Identify which cell holds the provided text, then report its [x, y] central coordinate. 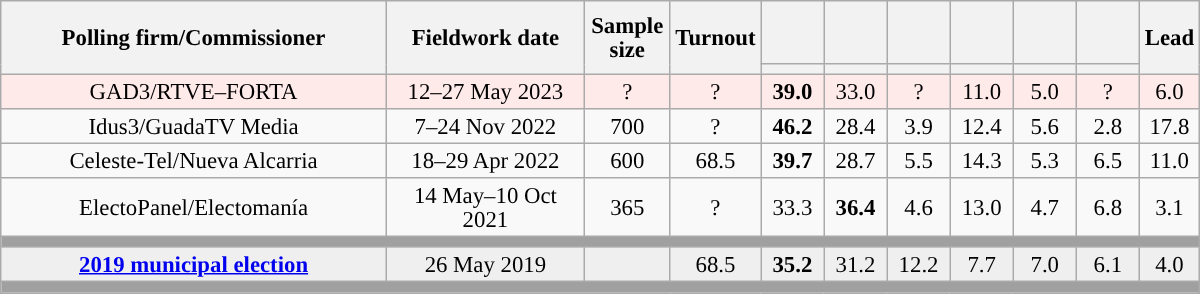
6.5 [1108, 162]
14.3 [982, 162]
5.5 [918, 162]
36.4 [856, 208]
2019 municipal election [194, 266]
28.4 [856, 126]
18–29 Apr 2022 [485, 162]
5.0 [1044, 92]
12.4 [982, 126]
6.1 [1108, 266]
6.0 [1169, 92]
3.1 [1169, 208]
35.2 [792, 266]
46.2 [792, 126]
7.0 [1044, 266]
39.0 [792, 92]
14 May–10 Oct 2021 [485, 208]
7–24 Nov 2022 [485, 126]
12–27 May 2023 [485, 92]
5.3 [1044, 162]
39.7 [792, 162]
5.6 [1044, 126]
31.2 [856, 266]
12.2 [918, 266]
7.7 [982, 266]
3.9 [918, 126]
4.0 [1169, 266]
28.7 [856, 162]
13.0 [982, 208]
Fieldwork date [485, 38]
Lead [1169, 38]
Polling firm/Commissioner [194, 38]
700 [627, 126]
Idus3/GuadaTV Media [194, 126]
GAD3/RTVE–FORTA [194, 92]
Celeste-Tel/Nueva Alcarria [194, 162]
2.8 [1108, 126]
26 May 2019 [485, 266]
Sample size [627, 38]
365 [627, 208]
33.0 [856, 92]
ElectoPanel/Electomanía [194, 208]
Turnout [716, 38]
4.6 [918, 208]
33.3 [792, 208]
6.8 [1108, 208]
4.7 [1044, 208]
600 [627, 162]
17.8 [1169, 126]
